For the text-containing cell, return its midpoint in [x, y] coordinate format. 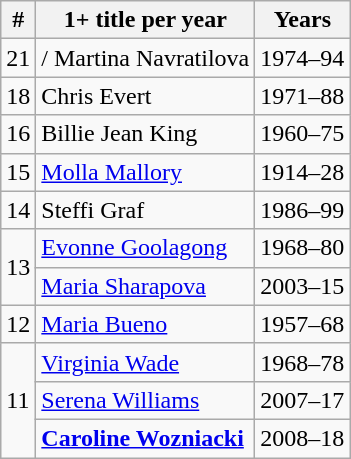
15 [18, 172]
2007–17 [302, 400]
Maria Bueno [146, 324]
Virginia Wade [146, 362]
14 [18, 210]
Evonne Goolagong [146, 248]
1914–28 [302, 172]
16 [18, 134]
18 [18, 96]
1+ title per year [146, 20]
2008–18 [302, 438]
Maria Sharapova [146, 286]
/ Martina Navratilova [146, 58]
1957–68 [302, 324]
21 [18, 58]
Chris Evert [146, 96]
1968–78 [302, 362]
1971–88 [302, 96]
# [18, 20]
1986–99 [302, 210]
1974–94 [302, 58]
13 [18, 267]
Billie Jean King [146, 134]
Molla Mallory [146, 172]
1968–80 [302, 248]
Steffi Graf [146, 210]
Caroline Wozniacki [146, 438]
1960–75 [302, 134]
2003–15 [302, 286]
12 [18, 324]
Serena Williams [146, 400]
11 [18, 400]
Years [302, 20]
